Detect which cell encompasses the target text, then output its [X, Y] center coordinate. 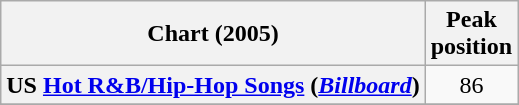
US Hot R&B/Hip-Hop Songs (Billboard) [213, 85]
86 [471, 85]
Peakposition [471, 34]
Chart (2005) [213, 34]
